Output the [x, y] coordinate of the center of the cell containing the given text.  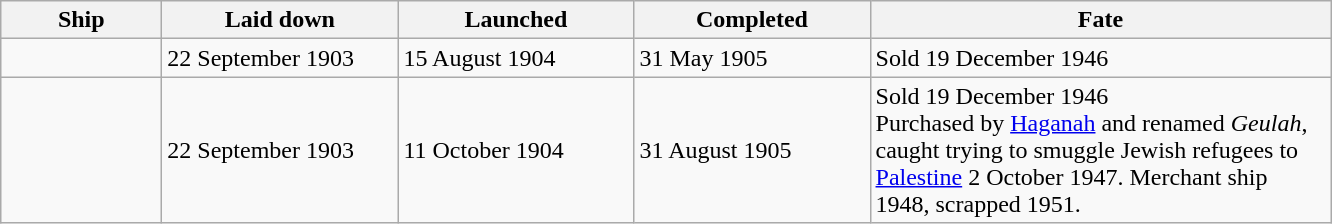
Sold 19 December 1946 [1100, 58]
Fate [1100, 20]
Completed [752, 20]
15 August 1904 [516, 58]
31 May 1905 [752, 58]
31 August 1905 [752, 150]
Laid down [280, 20]
Ship [82, 20]
11 October 1904 [516, 150]
Launched [516, 20]
